Extract the [x, y] coordinate from the center of the cell holding the provided text.  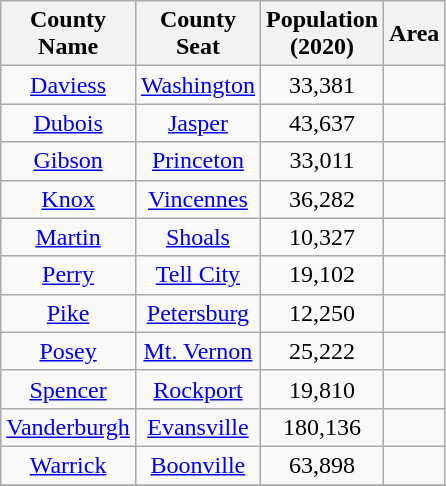
Mt. Vernon [198, 351]
Vincennes [198, 199]
Spencer [68, 389]
Knox [68, 199]
12,250 [322, 313]
Evansville [198, 427]
Rockport [198, 389]
33,381 [322, 85]
19,810 [322, 389]
180,136 [322, 427]
Princeton [198, 161]
Vanderburgh [68, 427]
25,222 [322, 351]
CountySeat [198, 34]
19,102 [322, 275]
Jasper [198, 123]
Gibson [68, 161]
Population(2020) [322, 34]
Washington [198, 85]
Warrick [68, 465]
36,282 [322, 199]
Posey [68, 351]
Petersburg [198, 313]
Perry [68, 275]
Boonville [198, 465]
Area [414, 34]
10,327 [322, 237]
Pike [68, 313]
43,637 [322, 123]
63,898 [322, 465]
Shoals [198, 237]
33,011 [322, 161]
CountyName [68, 34]
Dubois [68, 123]
Tell City [198, 275]
Martin [68, 237]
Daviess [68, 85]
